For the text-containing cell, return its midpoint in (x, y) coordinate format. 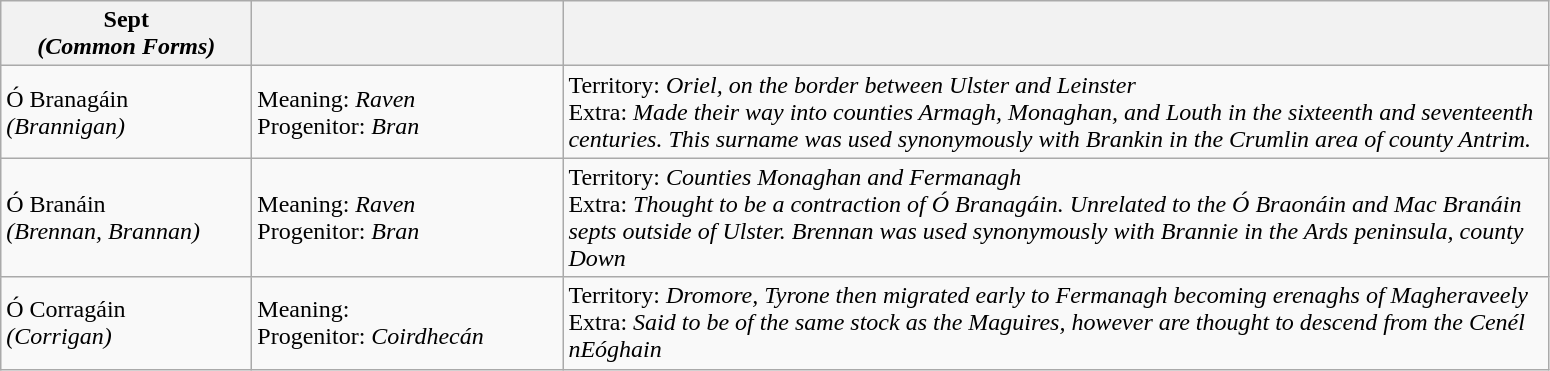
Sept(Common Forms) (126, 34)
Ó Corragáin(Corrigan) (126, 323)
Ó Branáin(Brennan, Brannan) (126, 218)
Ó Branagáin(Brannigan) (126, 112)
Meaning: Progenitor: Coirdhecán (408, 323)
